From the cell containing the given text, extract its center point as (x, y) coordinate. 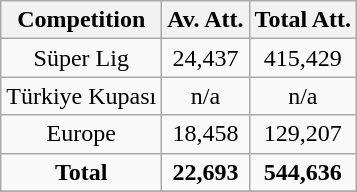
24,437 (206, 58)
129,207 (303, 134)
Competition (82, 20)
Türkiye Kupası (82, 96)
544,636 (303, 172)
Europe (82, 134)
18,458 (206, 134)
Total Att. (303, 20)
Av. Att. (206, 20)
415,429 (303, 58)
22,693 (206, 172)
Süper Lig (82, 58)
Total (82, 172)
